Output the (x, y) coordinate of the center of the cell containing the given text.  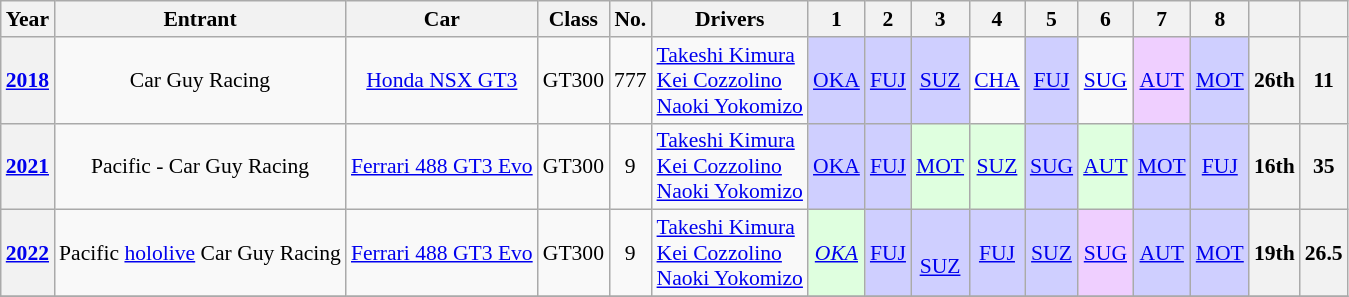
No. (630, 19)
4 (997, 19)
Year (28, 19)
777 (630, 80)
11 (1324, 80)
Car (442, 19)
35 (1324, 166)
26.5 (1324, 254)
5 (1052, 19)
3 (940, 19)
7 (1162, 19)
Drivers (730, 19)
Pacific hololive Car Guy Racing (200, 254)
16th (1274, 166)
CHA (997, 80)
6 (1105, 19)
2018 (28, 80)
1 (836, 19)
Pacific - Car Guy Racing (200, 166)
26th (1274, 80)
Class (574, 19)
2022 (28, 254)
2 (888, 19)
Car Guy Racing (200, 80)
2021 (28, 166)
8 (1220, 19)
Entrant (200, 19)
Honda NSX GT3 (442, 80)
19th (1274, 254)
